Provide the (x, y) coordinate of the cell's center where the given text is located.  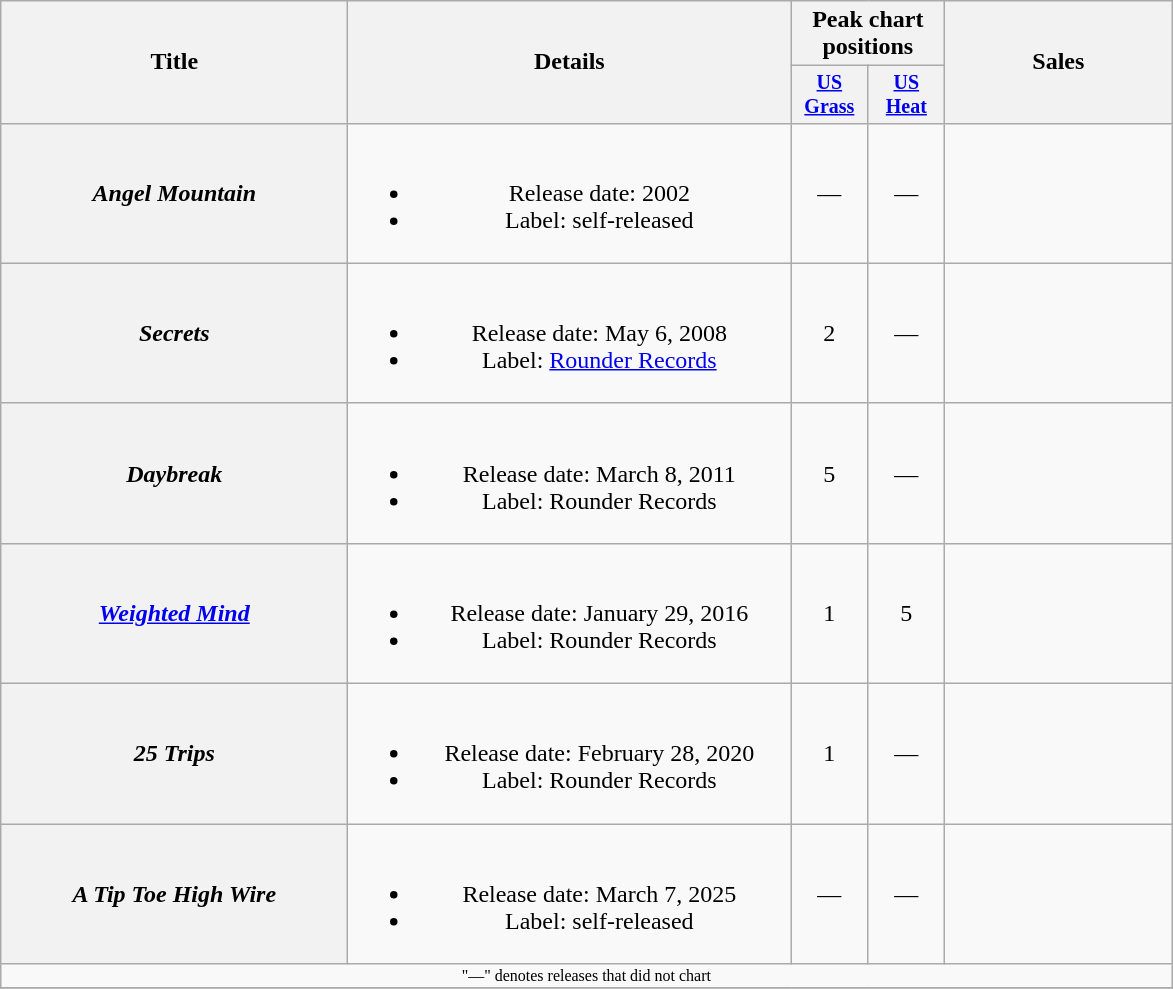
US Heat (906, 94)
Release date: March 8, 2011Label: Rounder Records (570, 473)
Release date: May 6, 2008Label: Rounder Records (570, 333)
Weighted Mind (174, 613)
Secrets (174, 333)
Sales (1058, 62)
US Grass (830, 94)
2 (830, 333)
A Tip Toe High Wire (174, 894)
Title (174, 62)
Release date: 2002Label: self-released (570, 193)
25 Trips (174, 754)
Peak chartpositions (868, 34)
Daybreak (174, 473)
Release date: January 29, 2016Label: Rounder Records (570, 613)
Release date: February 28, 2020Label: Rounder Records (570, 754)
"—" denotes releases that did not chart (586, 976)
Release date: March 7, 2025Label: self-released (570, 894)
Details (570, 62)
Angel Mountain (174, 193)
